From the cell containing the given text, extract its center point as (x, y) coordinate. 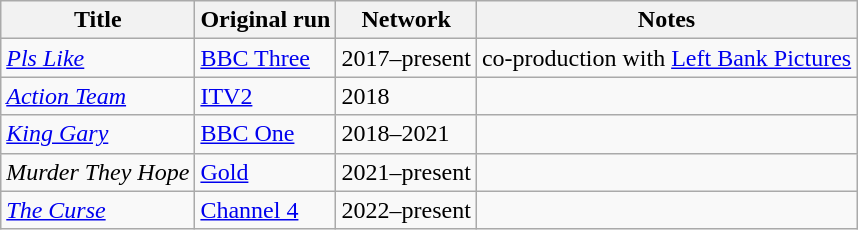
2018–2021 (406, 134)
Original run (266, 20)
Gold (266, 172)
ITV2 (266, 96)
Pls Like (98, 58)
co-production with Left Bank Pictures (666, 58)
BBC One (266, 134)
2018 (406, 96)
Murder They Hope (98, 172)
2022–present (406, 210)
The Curse (98, 210)
King Gary (98, 134)
BBC Three (266, 58)
2017–present (406, 58)
Action Team (98, 96)
Notes (666, 20)
Channel 4 (266, 210)
Network (406, 20)
2021–present (406, 172)
Title (98, 20)
